Extract the (x, y) coordinate from the center of the cell holding the provided text.  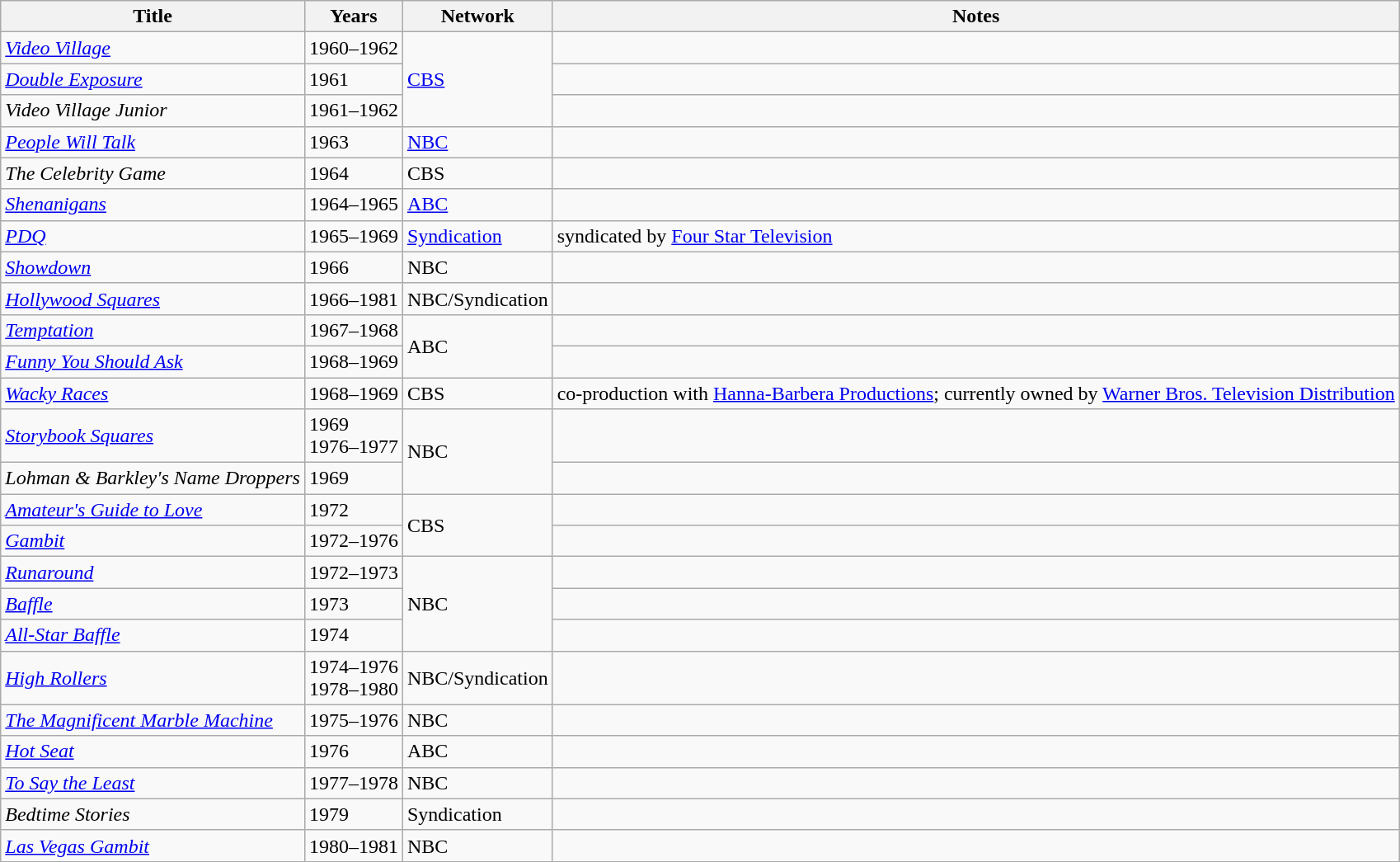
Bedtime Stories (153, 814)
Amateur's Guide to Love (153, 510)
1969 (353, 478)
Shenanigans (153, 205)
Storybook Squares (153, 436)
1961 (353, 79)
The Celebrity Game (153, 173)
1972–1976 (353, 541)
1966–1981 (353, 299)
syndicated by Four Star Television (976, 236)
1980–1981 (353, 846)
Runaround (153, 572)
All-Star Baffle (153, 635)
1965–1969 (353, 236)
1977–1978 (353, 783)
People Will Talk (153, 142)
Title (153, 16)
1963 (353, 142)
Double Exposure (153, 79)
1966 (353, 267)
Lohman & Barkley's Name Droppers (153, 478)
1979 (353, 814)
Baffle (153, 604)
1975–1976 (353, 720)
Hot Seat (153, 751)
1967–1968 (353, 330)
1961–1962 (353, 111)
Gambit (153, 541)
1964–1965 (353, 205)
Notes (976, 16)
Network (477, 16)
1964 (353, 173)
To Say the Least (153, 783)
1972–1973 (353, 572)
The Magnificent Marble Machine (153, 720)
Video Village Junior (153, 111)
Wacky Races (153, 393)
Video Village (153, 48)
High Rollers (153, 678)
PDQ (153, 236)
co-production with Hanna-Barbera Productions; currently owned by Warner Bros. Television Distribution (976, 393)
Hollywood Squares (153, 299)
1960–1962 (353, 48)
1974 (353, 635)
19691976–1977 (353, 436)
1973 (353, 604)
Funny You Should Ask (153, 361)
Temptation (153, 330)
1976 (353, 751)
1972 (353, 510)
1974–19761978–1980 (353, 678)
Showdown (153, 267)
Las Vegas Gambit (153, 846)
Years (353, 16)
